Provide the (x, y) coordinate of the cell's center where the given text is located.  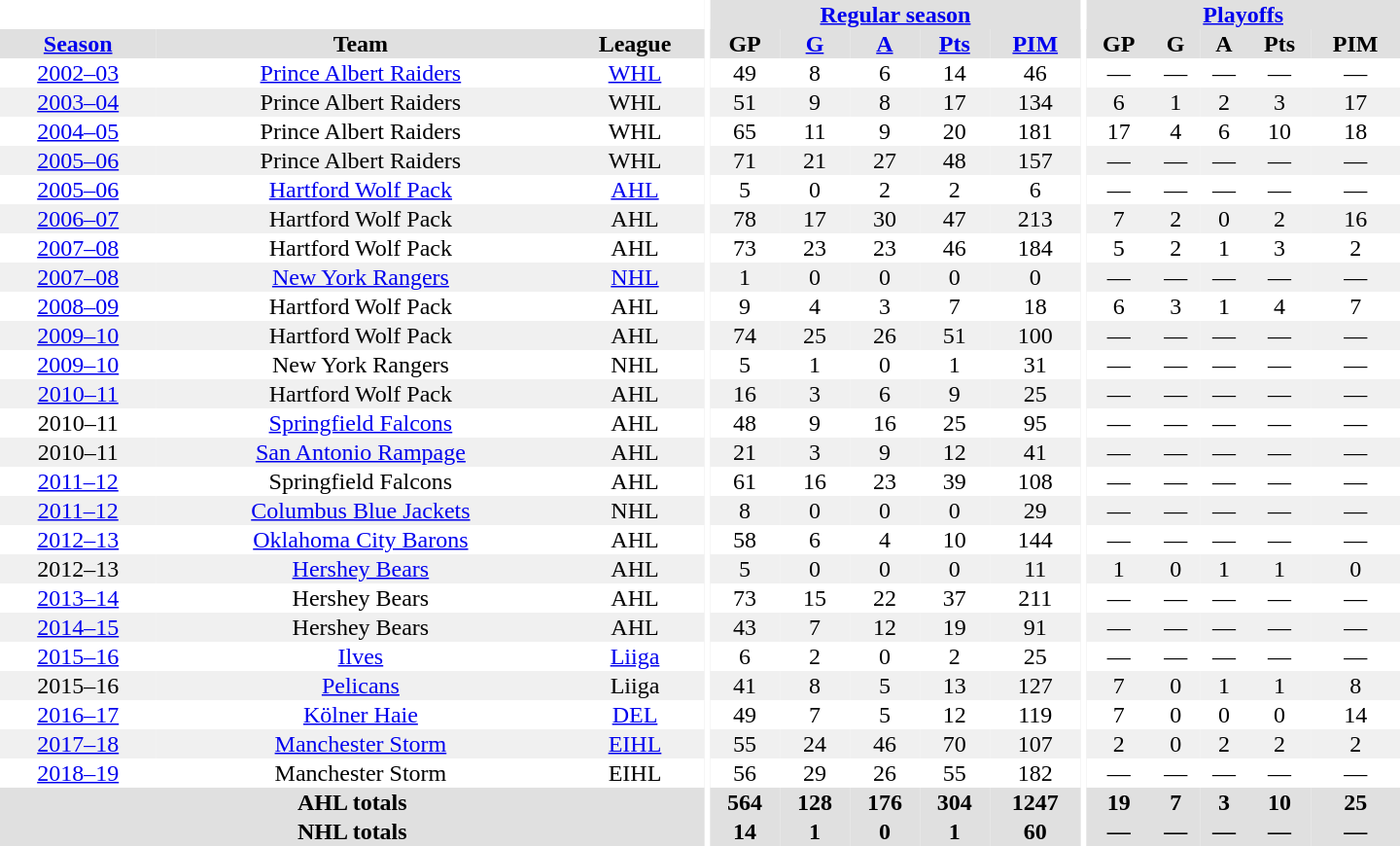
100 (1035, 335)
91 (1035, 627)
176 (885, 802)
78 (745, 219)
Team (360, 44)
15 (815, 598)
43 (745, 627)
Regular season (895, 15)
39 (955, 481)
1247 (1035, 802)
2002–03 (78, 73)
56 (745, 773)
Oklahoma City Barons (360, 540)
League (634, 44)
2014–15 (78, 627)
Ilves (360, 656)
71 (745, 160)
304 (955, 802)
22 (885, 598)
134 (1035, 102)
2018–19 (78, 773)
2008–09 (78, 306)
65 (745, 131)
2003–04 (78, 102)
211 (1035, 598)
128 (815, 802)
184 (1035, 248)
24 (815, 744)
2016–17 (78, 715)
13 (955, 686)
31 (1035, 365)
Pelicans (360, 686)
74 (745, 335)
47 (955, 219)
Season (78, 44)
58 (745, 540)
108 (1035, 481)
Columbus Blue Jackets (360, 511)
20 (955, 131)
Playoffs (1242, 15)
213 (1035, 219)
AHL totals (352, 802)
157 (1035, 160)
2013–14 (78, 598)
564 (745, 802)
27 (885, 160)
37 (955, 598)
144 (1035, 540)
DEL (634, 715)
107 (1035, 744)
95 (1035, 423)
60 (1035, 831)
2004–05 (78, 131)
70 (955, 744)
61 (745, 481)
127 (1035, 686)
2006–07 (78, 219)
2017–18 (78, 744)
NHL totals (352, 831)
Kölner Haie (360, 715)
119 (1035, 715)
182 (1035, 773)
181 (1035, 131)
30 (885, 219)
San Antonio Rampage (360, 452)
